Find where the given text appears and provide that cell's center as [x, y] coordinate. 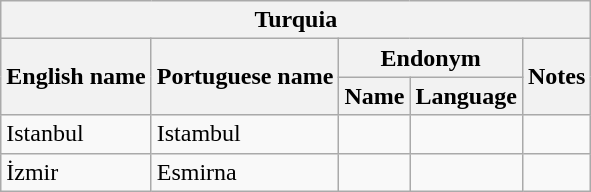
Language [466, 96]
Name [374, 96]
Istambul [245, 134]
English name [76, 77]
Istanbul [76, 134]
İzmir [76, 172]
Endonym [430, 58]
Portuguese name [245, 77]
Turquia [296, 20]
Notes [556, 77]
Esmirna [245, 172]
